Return (X, Y) of the center of cell containing provided text 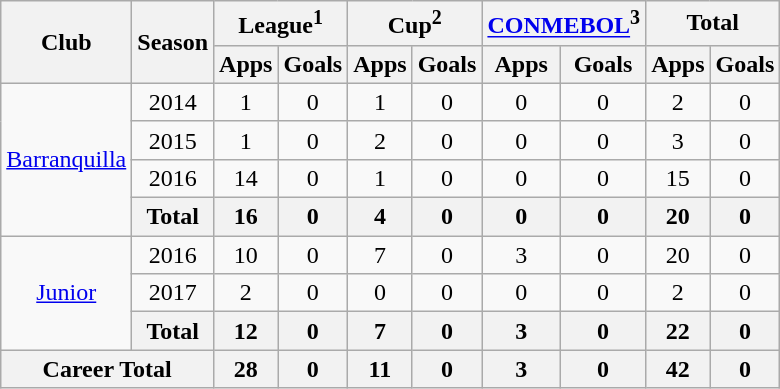
2014 (173, 102)
League1 (281, 24)
2015 (173, 140)
14 (246, 178)
Club (66, 42)
15 (678, 178)
11 (380, 369)
12 (246, 331)
2017 (173, 293)
Barranquilla (66, 159)
4 (380, 217)
16 (246, 217)
22 (678, 331)
10 (246, 255)
CONMEBOL3 (564, 24)
Career Total (108, 369)
Season (173, 42)
Junior (66, 293)
Cup2 (415, 24)
42 (678, 369)
28 (246, 369)
